Detect which cell encompasses the target text, then output its (X, Y) center coordinate. 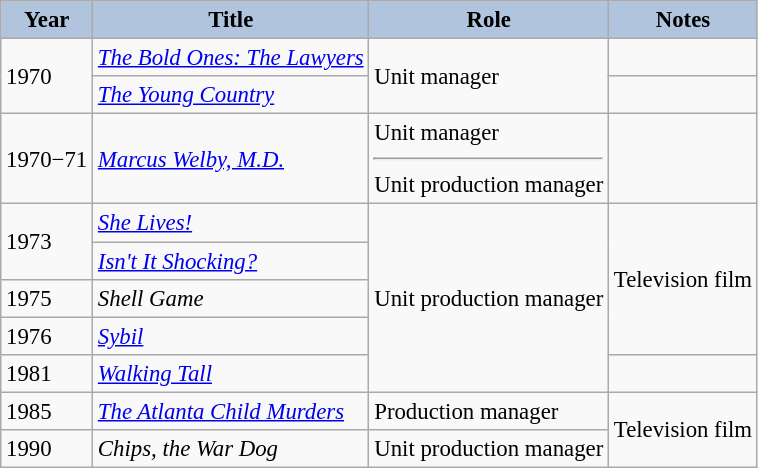
The Atlanta Child Murders (231, 411)
Isn't It Shocking? (231, 261)
Sybil (231, 336)
Shell Game (231, 298)
She Lives! (231, 223)
1985 (47, 411)
Chips, the War Dog (231, 449)
Role (489, 20)
1976 (47, 336)
1975 (47, 298)
1990 (47, 449)
1973 (47, 242)
1970 (47, 76)
1970−71 (47, 159)
Marcus Welby, M.D. (231, 159)
The Bold Ones: The Lawyers (231, 58)
Year (47, 20)
Production manager (489, 411)
Unit manager (489, 76)
Notes (684, 20)
1981 (47, 373)
Title (231, 20)
The Young Country (231, 95)
Walking Tall (231, 373)
Unit managerUnit production manager (489, 159)
